Locate the cell with the specified text and output its [x, y] center coordinate. 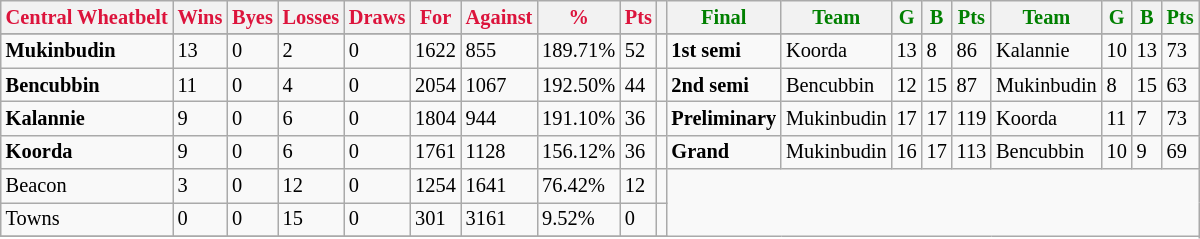
1641 [500, 186]
1804 [435, 118]
Towns [87, 219]
Grand [724, 152]
2054 [435, 85]
For [435, 17]
16 [907, 152]
1761 [435, 152]
1067 [500, 85]
4 [311, 85]
87 [972, 85]
1128 [500, 152]
113 [972, 152]
Preliminary [724, 118]
86 [972, 51]
Against [500, 17]
1622 [435, 51]
44 [638, 85]
191.10% [578, 118]
69 [1180, 152]
156.12% [578, 152]
Wins [200, 17]
1st semi [724, 51]
Draws [377, 17]
192.50% [578, 85]
2 [311, 51]
Losses [311, 17]
3161 [500, 219]
7 [1147, 118]
2nd semi [724, 85]
3 [200, 186]
63 [1180, 85]
9.52% [578, 219]
119 [972, 118]
Byes [252, 17]
855 [500, 51]
1254 [435, 186]
Central Wheatbelt [87, 17]
Final [724, 17]
% [578, 17]
189.71% [578, 51]
52 [638, 51]
76.42% [578, 186]
Beacon [87, 186]
301 [435, 219]
944 [500, 118]
